Output the [x, y] coordinate of the center of the cell containing the given text.  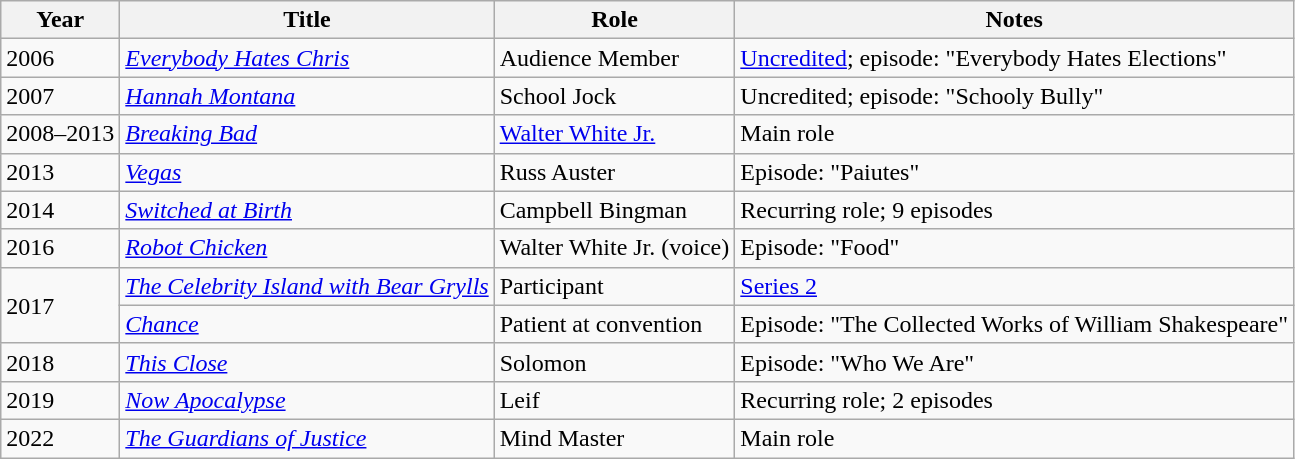
Notes [1014, 20]
Series 2 [1014, 286]
2016 [60, 248]
2014 [60, 210]
Switched at Birth [307, 210]
2022 [60, 438]
The Celebrity Island with Bear Grylls [307, 286]
Breaking Bad [307, 134]
Russ Auster [614, 172]
Audience Member [614, 58]
Participant [614, 286]
Campbell Bingman [614, 210]
Uncredited; episode: "Schooly Bully" [1014, 96]
Chance [307, 324]
Walter White Jr. (voice) [614, 248]
2013 [60, 172]
2008–2013 [60, 134]
Recurring role; 9 episodes [1014, 210]
This Close [307, 362]
Year [60, 20]
Title [307, 20]
Walter White Jr. [614, 134]
Leif [614, 400]
2017 [60, 305]
Solomon [614, 362]
2019 [60, 400]
Episode: "Food" [1014, 248]
Recurring role; 2 episodes [1014, 400]
Now Apocalypse [307, 400]
Vegas [307, 172]
2006 [60, 58]
Uncredited; episode: "Everybody Hates Elections" [1014, 58]
2018 [60, 362]
Everybody Hates Chris [307, 58]
Hannah Montana [307, 96]
Episode: "Who We Are" [1014, 362]
Role [614, 20]
Robot Chicken [307, 248]
Episode: "Paiutes" [1014, 172]
Episode: "The Collected Works of William Shakespeare" [1014, 324]
Mind Master [614, 438]
2007 [60, 96]
Patient at convention [614, 324]
School Jock [614, 96]
The Guardians of Justice [307, 438]
